Pinpoint the cell where the given text exists, returning its [X, Y] midpoint coordinate. 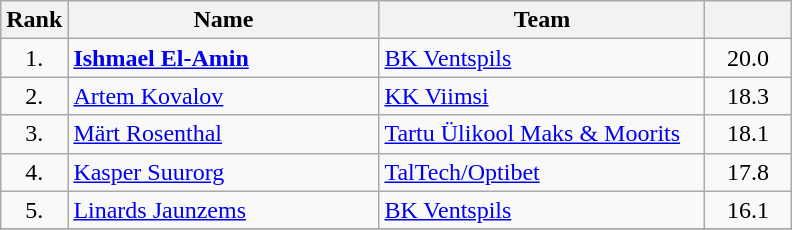
Name [224, 20]
Rank [34, 20]
4. [34, 172]
KK Viimsi [542, 96]
2. [34, 96]
3. [34, 134]
18.1 [748, 134]
1. [34, 58]
16.1 [748, 210]
Märt Rosenthal [224, 134]
17.8 [748, 172]
20.0 [748, 58]
Tartu Ülikool Maks & Moorits [542, 134]
18.3 [748, 96]
Team [542, 20]
Ishmael El-Amin [224, 58]
5. [34, 210]
TalTech/Optibet [542, 172]
Linards Jaunzems [224, 210]
Artem Kovalov [224, 96]
Kasper Suurorg [224, 172]
